Scan for the cell matching the given text and deliver its (x, y) coordinate at center. 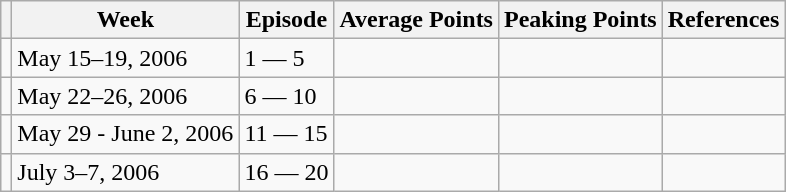
11 — 15 (286, 134)
Peaking Points (580, 20)
References (724, 20)
Episode (286, 20)
Average Points (416, 20)
May 22–26, 2006 (126, 96)
16 — 20 (286, 172)
May 15–19, 2006 (126, 58)
July 3–7, 2006 (126, 172)
6 — 10 (286, 96)
Week (126, 20)
1 — 5 (286, 58)
May 29 - June 2, 2006 (126, 134)
